Find where the given text appears and provide that cell's center as [X, Y] coordinate. 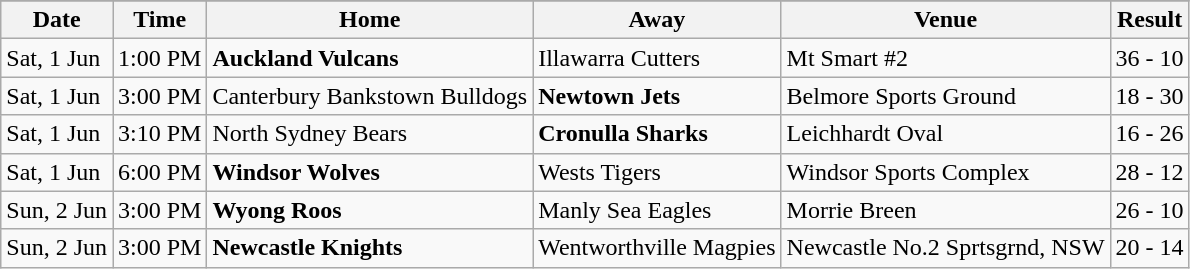
Date [57, 20]
Canterbury Bankstown Bulldogs [370, 96]
Away [657, 20]
Newcastle No.2 Sprtsgrnd, NSW [946, 248]
North Sydney Bears [370, 134]
1:00 PM [159, 58]
Morrie Breen [946, 210]
Wests Tigers [657, 172]
18 - 30 [1150, 96]
Windsor Wolves [370, 172]
Wyong Roos [370, 210]
3:10 PM [159, 134]
20 - 14 [1150, 248]
Venue [946, 20]
Newtown Jets [657, 96]
Result [1150, 20]
Time [159, 20]
Leichhardt Oval [946, 134]
Newcastle Knights [370, 248]
Windsor Sports Complex [946, 172]
26 - 10 [1150, 210]
Cronulla Sharks [657, 134]
36 - 10 [1150, 58]
Belmore Sports Ground [946, 96]
Illawarra Cutters [657, 58]
Manly Sea Eagles [657, 210]
Home [370, 20]
16 - 26 [1150, 134]
Mt Smart #2 [946, 58]
Auckland Vulcans [370, 58]
Wentworthville Magpies [657, 248]
28 - 12 [1150, 172]
6:00 PM [159, 172]
